Locate the cell with the specified text and output its (X, Y) center coordinate. 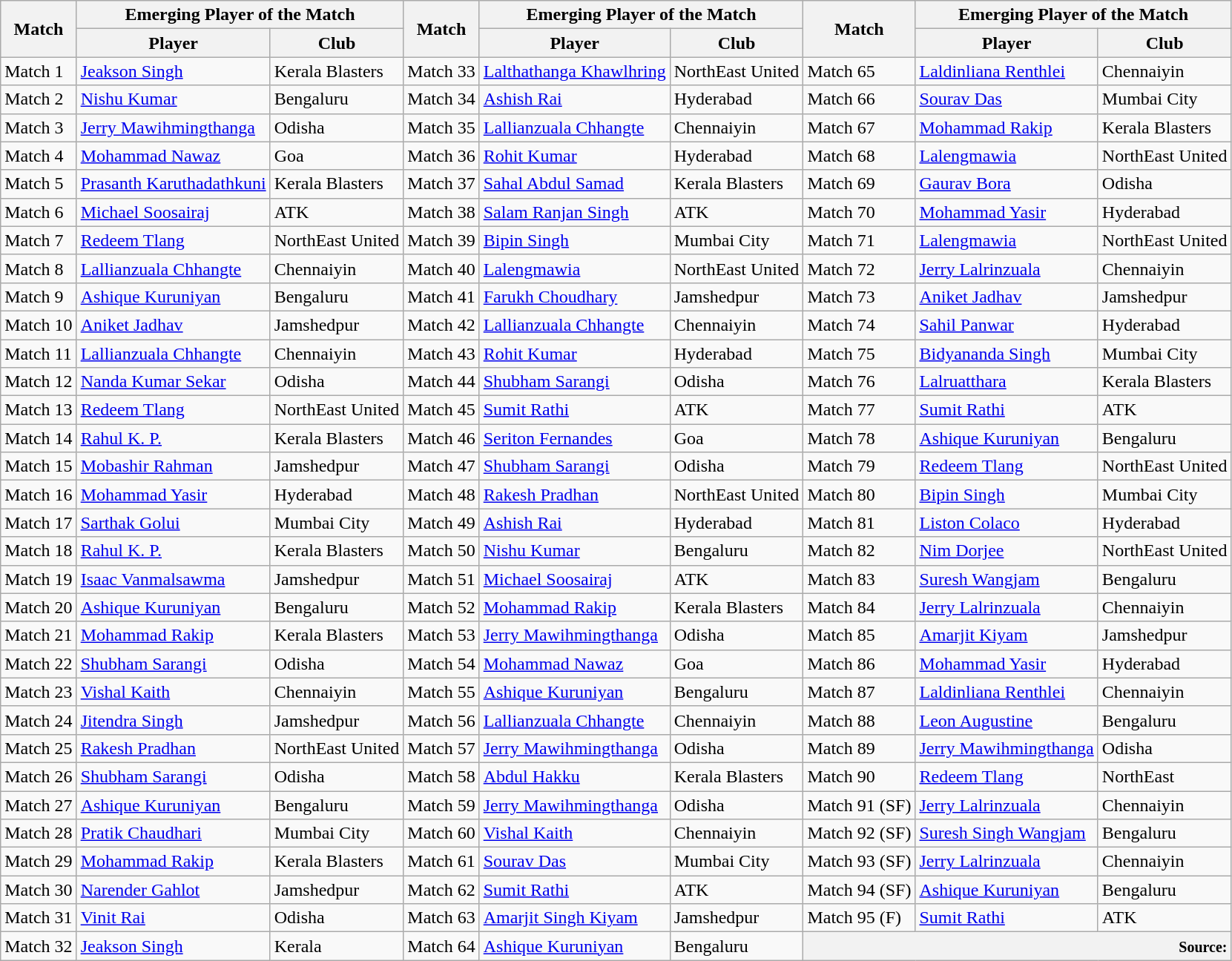
Match 18 (39, 551)
Match 95 (F) (859, 918)
Match 76 (859, 382)
Match 12 (39, 382)
Match 65 (859, 71)
Match 20 (39, 607)
Match 85 (859, 635)
Match 39 (441, 240)
Match 75 (859, 354)
Sahil Panwar (1007, 325)
Match 43 (441, 354)
Match 66 (859, 99)
Match 26 (39, 776)
Suresh Singh Wangjam (1007, 833)
Mobashir Rahman (174, 466)
Match 64 (441, 946)
Match 21 (39, 635)
Match 25 (39, 748)
Match 23 (39, 692)
Match 29 (39, 862)
Match 74 (859, 325)
Match 2 (39, 99)
Match 90 (859, 776)
Match 72 (859, 268)
Match 78 (859, 438)
Leon Augustine (1007, 720)
Match 49 (441, 523)
Match 73 (859, 297)
Match 68 (859, 156)
Match 47 (441, 466)
Gaurav Bora (1007, 184)
Match 55 (441, 692)
Match 81 (859, 523)
Match 3 (39, 128)
Narender Gahlot (174, 890)
Pratik Chaudhari (174, 833)
Match 62 (441, 890)
Match 1 (39, 71)
Match 84 (859, 607)
Match 56 (441, 720)
Match 94 (SF) (859, 890)
Sarthak Golui (174, 523)
Match 67 (859, 128)
Match 82 (859, 551)
Match 40 (441, 268)
Match 13 (39, 410)
Match 93 (SF) (859, 862)
Match 60 (441, 833)
Match 89 (859, 748)
Salam Ranjan Singh (574, 212)
Match 59 (441, 805)
Abdul Hakku (574, 776)
Match 87 (859, 692)
Match 8 (39, 268)
Match 34 (441, 99)
Match 88 (859, 720)
Match 91 (SF) (859, 805)
Amarjit Singh Kiyam (574, 918)
Isaac Vanmalsawma (174, 579)
Match 69 (859, 184)
Jitendra Singh (174, 720)
Match 15 (39, 466)
Match 80 (859, 495)
Match 17 (39, 523)
Match 53 (441, 635)
Match 16 (39, 495)
Suresh Wangjam (1007, 579)
Match 92 (SF) (859, 833)
Match 9 (39, 297)
Match 10 (39, 325)
Match 70 (859, 212)
Liston Colaco (1007, 523)
Match 57 (441, 748)
Sahal Abdul Samad (574, 184)
Match 28 (39, 833)
Vinit Rai (174, 918)
Match 35 (441, 128)
Kerala (337, 946)
Seriton Fernandes (574, 438)
Match 7 (39, 240)
Match 14 (39, 438)
Prasanth Karuthadathkuni (174, 184)
Match 45 (441, 410)
Match 51 (441, 579)
Match 79 (859, 466)
Match 22 (39, 664)
Nanda Kumar Sekar (174, 382)
Match 58 (441, 776)
Match 27 (39, 805)
Lalruatthara (1007, 382)
Match 86 (859, 664)
Nim Dorjee (1007, 551)
Match 30 (39, 890)
Match 77 (859, 410)
Match 24 (39, 720)
Match 42 (441, 325)
Match 63 (441, 918)
Match 61 (441, 862)
Match 50 (441, 551)
Amarjit Kiyam (1007, 635)
Match 5 (39, 184)
Match 71 (859, 240)
Match 4 (39, 156)
Source: (1018, 946)
NorthEast (1165, 776)
Match 33 (441, 71)
Bidyananda Singh (1007, 354)
Match 32 (39, 946)
Match 38 (441, 212)
Farukh Choudhary (574, 297)
Match 36 (441, 156)
Match 41 (441, 297)
Match 44 (441, 382)
Match 52 (441, 607)
Match 11 (39, 354)
Match 37 (441, 184)
Match 48 (441, 495)
Match 46 (441, 438)
Match 31 (39, 918)
Match 83 (859, 579)
Match 19 (39, 579)
Match 6 (39, 212)
Match 54 (441, 664)
Lalthathanga Khawlhring (574, 71)
